Detect which cell encompasses the target text, then output its [X, Y] center coordinate. 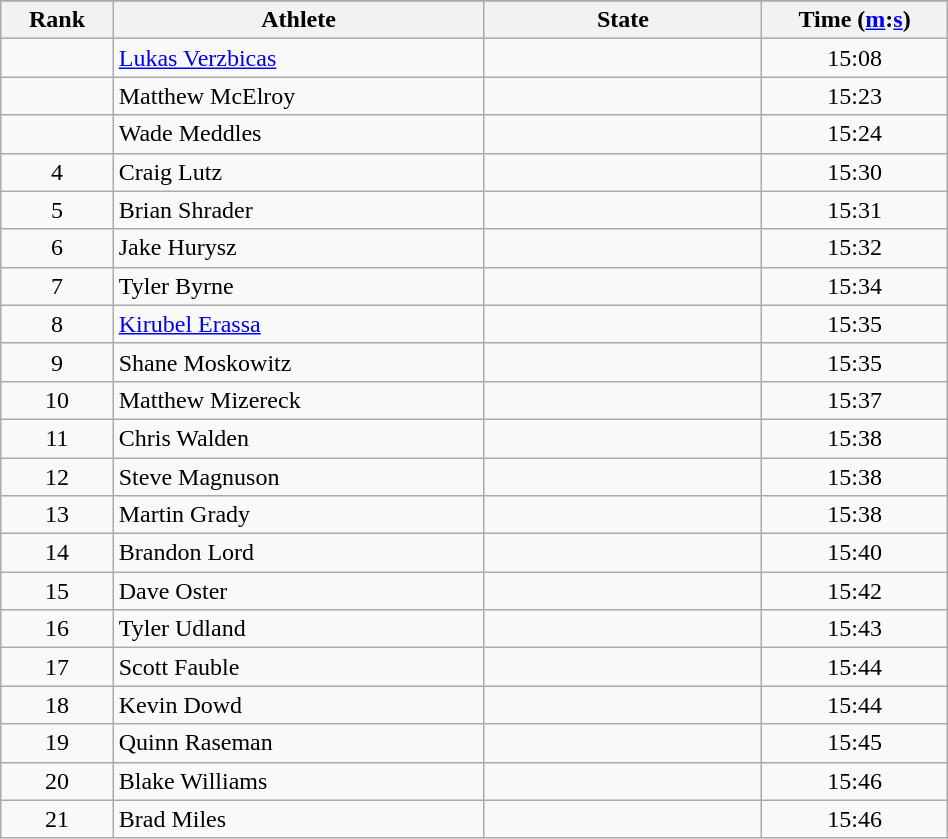
5 [57, 210]
Jake Hurysz [298, 248]
17 [57, 667]
Athlete [298, 20]
Brian Shrader [298, 210]
9 [57, 362]
15 [57, 591]
Scott Fauble [298, 667]
8 [57, 324]
13 [57, 515]
Time (m:s) [854, 20]
14 [57, 553]
Shane Moskowitz [298, 362]
15:31 [854, 210]
Chris Walden [298, 438]
Craig Lutz [298, 172]
Matthew Mizereck [298, 400]
6 [57, 248]
Kevin Dowd [298, 705]
15:43 [854, 629]
Kirubel Erassa [298, 324]
Quinn Raseman [298, 743]
15:40 [854, 553]
12 [57, 477]
Dave Oster [298, 591]
19 [57, 743]
15:45 [854, 743]
4 [57, 172]
Matthew McElroy [298, 96]
Tyler Byrne [298, 286]
Rank [57, 20]
16 [57, 629]
15:34 [854, 286]
15:32 [854, 248]
15:30 [854, 172]
21 [57, 819]
18 [57, 705]
Wade Meddles [298, 134]
10 [57, 400]
State [623, 20]
15:37 [854, 400]
15:23 [854, 96]
15:08 [854, 58]
Lukas Verzbicas [298, 58]
Brandon Lord [298, 553]
Steve Magnuson [298, 477]
Brad Miles [298, 819]
Martin Grady [298, 515]
Blake Williams [298, 781]
20 [57, 781]
7 [57, 286]
15:42 [854, 591]
15:24 [854, 134]
Tyler Udland [298, 629]
11 [57, 438]
